Capture the cell that displays the provided text and extract its [X, Y] central coordinate. 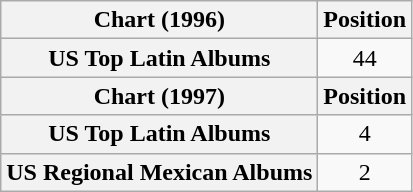
US Regional Mexican Albums [160, 172]
4 [365, 134]
44 [365, 58]
Chart (1996) [160, 20]
Chart (1997) [160, 96]
2 [365, 172]
